Search for the cell housing the specified text and yield its (x, y) center coordinate. 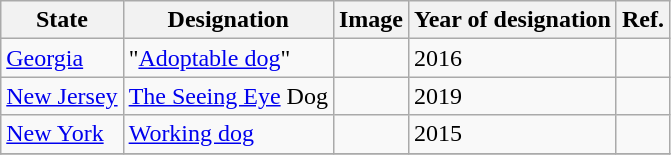
"Adoptable dog" (228, 58)
State (62, 20)
New Jersey (62, 96)
Image (370, 20)
2016 (513, 58)
The Seeing Eye Dog (228, 96)
Georgia (62, 58)
Ref. (642, 20)
2015 (513, 134)
Designation (228, 20)
New York (62, 134)
Year of designation (513, 20)
Working dog (228, 134)
2019 (513, 96)
